Capture the cell that displays the provided text and extract its [X, Y] central coordinate. 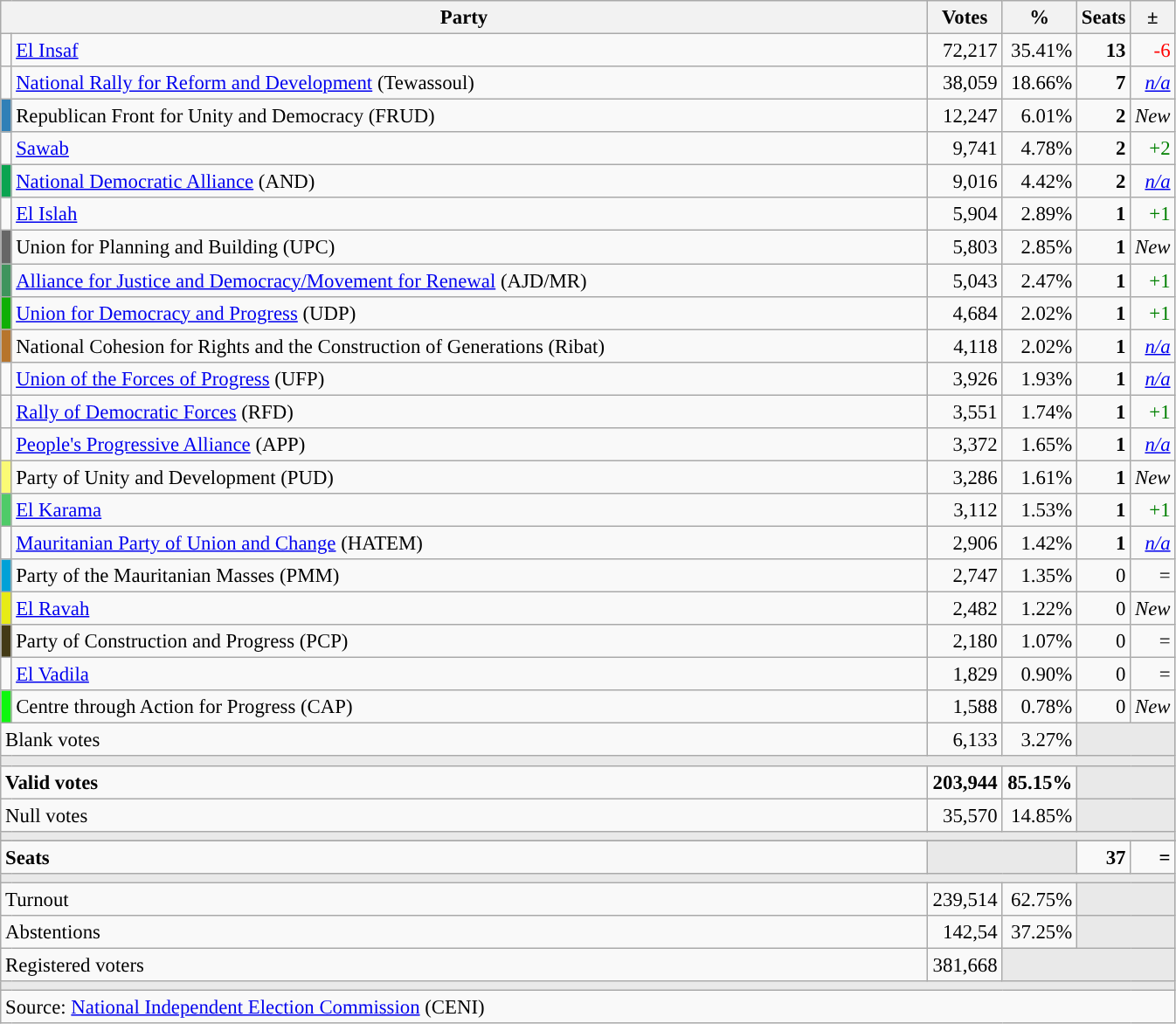
Sawab [469, 149]
7 [1104, 83]
4.78% [1040, 149]
1.53% [1040, 510]
5,043 [965, 280]
1.07% [1040, 641]
3,112 [965, 510]
Party of Construction and Progress (PCP) [469, 641]
-6 [1153, 51]
Source: National Independent Election Commission (CENI) [588, 1007]
Votes [965, 17]
3,551 [965, 412]
El Karama [469, 510]
2,180 [965, 641]
Null votes [465, 815]
National Rally for Reform and Development (Tewassoul) [469, 83]
3.27% [1040, 740]
4,118 [965, 346]
Rally of Democratic Forces (RFD) [469, 412]
203,944 [965, 782]
3,926 [965, 378]
1.65% [1040, 445]
Valid votes [465, 782]
± [1153, 17]
6,133 [965, 740]
37 [1104, 857]
Union for Democracy and Progress (UDP) [469, 313]
People's Progressive Alliance (APP) [469, 445]
1,829 [965, 675]
5,803 [965, 247]
4,684 [965, 313]
85.15% [1040, 782]
Blank votes [465, 740]
El Vadila [469, 675]
Registered voters [465, 965]
El Insaf [469, 51]
2,482 [965, 609]
1.22% [1040, 609]
5,904 [965, 214]
35,570 [965, 815]
62.75% [1040, 899]
Alliance for Justice and Democracy/Movement for Renewal (AJD/MR) [469, 280]
2.85% [1040, 247]
72,217 [965, 51]
Centre through Action for Progress (CAP) [469, 707]
2.89% [1040, 214]
37.25% [1040, 932]
National Democratic Alliance (AND) [469, 182]
Republican Front for Unity and Democracy (FRUD) [469, 116]
9,016 [965, 182]
3,372 [965, 445]
National Cohesion for Rights and the Construction of Generations (Ribat) [469, 346]
38,059 [965, 83]
Party of the Mauritanian Masses (PMM) [469, 576]
1.61% [1040, 477]
Turnout [465, 899]
2.47% [1040, 280]
Abstentions [465, 932]
13 [1104, 51]
4.42% [1040, 182]
Union for Planning and Building (UPC) [469, 247]
6.01% [1040, 116]
El Ravah [469, 609]
381,668 [965, 965]
2,906 [965, 543]
239,514 [965, 899]
18.66% [1040, 83]
142,54 [965, 932]
1.93% [1040, 378]
35.41% [1040, 51]
+2 [1153, 149]
Party [465, 17]
0.78% [1040, 707]
14.85% [1040, 815]
1.42% [1040, 543]
12,247 [965, 116]
3,286 [965, 477]
0.90% [1040, 675]
1,588 [965, 707]
2,747 [965, 576]
Union of the Forces of Progress (UFP) [469, 378]
El Islah [469, 214]
1.74% [1040, 412]
Party of Unity and Development (PUD) [469, 477]
% [1040, 17]
1.35% [1040, 576]
9,741 [965, 149]
Mauritanian Party of Union and Change (HATEM) [469, 543]
